Pinpoint the cell where the given text exists, returning its [X, Y] midpoint coordinate. 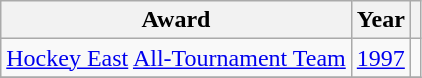
Award [176, 20]
1997 [380, 58]
Hockey East All-Tournament Team [176, 58]
Year [380, 20]
